Find where the given text appears and provide that cell's center as (x, y) coordinate. 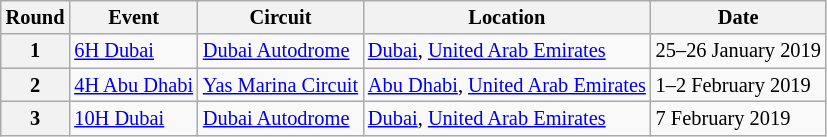
2 (36, 85)
Event (134, 17)
7 February 2019 (738, 118)
6H Dubai (134, 51)
Round (36, 17)
Abu Dhabi, United Arab Emirates (507, 85)
Location (507, 17)
4H Abu Dhabi (134, 85)
Yas Marina Circuit (280, 85)
1 (36, 51)
25–26 January 2019 (738, 51)
10H Dubai (134, 118)
1–2 February 2019 (738, 85)
3 (36, 118)
Circuit (280, 17)
Date (738, 17)
